Output the (x, y) coordinate of the center of the cell containing the given text.  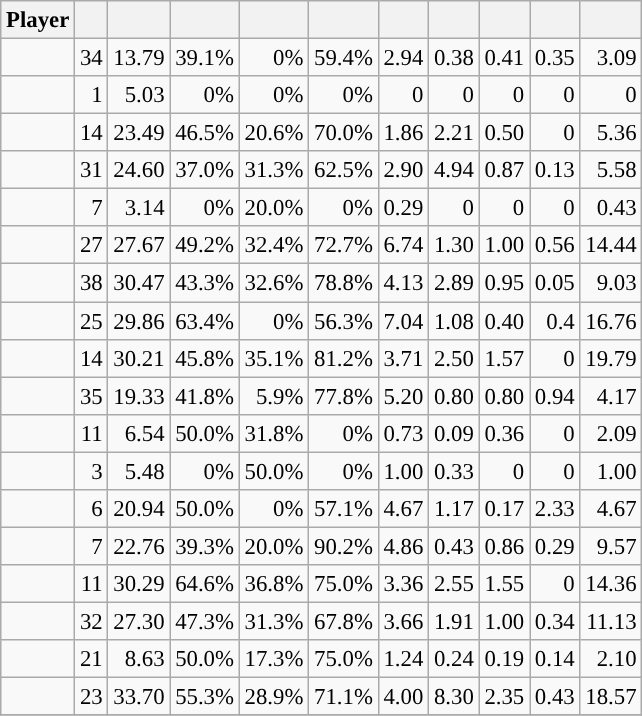
0.41 (504, 58)
2.89 (454, 283)
2.35 (504, 697)
39.1% (204, 58)
39.3% (204, 546)
11.13 (611, 621)
1.17 (454, 509)
3.66 (403, 621)
2.10 (611, 659)
6.74 (403, 245)
78.8% (344, 283)
16.76 (611, 321)
27.67 (139, 245)
67.8% (344, 621)
22.76 (139, 546)
30.29 (139, 584)
38 (92, 283)
4.94 (454, 170)
20.94 (139, 509)
2.21 (454, 133)
4.13 (403, 283)
56.3% (344, 321)
2.50 (454, 358)
3 (92, 471)
45.8% (204, 358)
5.03 (139, 95)
43.3% (204, 283)
35 (92, 396)
3.09 (611, 58)
31.8% (274, 433)
81.2% (344, 358)
18.57 (611, 697)
24.60 (139, 170)
0.38 (454, 58)
0.19 (504, 659)
0.94 (555, 396)
4.17 (611, 396)
29.86 (139, 321)
23.49 (139, 133)
70.0% (344, 133)
6 (92, 509)
9.03 (611, 283)
0.95 (504, 283)
41.8% (204, 396)
33.70 (139, 697)
0.36 (504, 433)
20.6% (274, 133)
9.57 (611, 546)
21 (92, 659)
0.33 (454, 471)
0.14 (555, 659)
62.5% (344, 170)
2.90 (403, 170)
2.33 (555, 509)
0.13 (555, 170)
25 (92, 321)
1.57 (504, 358)
63.4% (204, 321)
47.3% (204, 621)
0.24 (454, 659)
5.36 (611, 133)
34 (92, 58)
19.79 (611, 358)
5.48 (139, 471)
14.44 (611, 245)
1.91 (454, 621)
1.30 (454, 245)
2.94 (403, 58)
2.55 (454, 584)
0.34 (555, 621)
49.2% (204, 245)
64.6% (204, 584)
55.3% (204, 697)
1.86 (403, 133)
3.71 (403, 358)
Player (38, 20)
6.54 (139, 433)
77.8% (344, 396)
30.21 (139, 358)
0.56 (555, 245)
19.33 (139, 396)
57.1% (344, 509)
17.3% (274, 659)
8.30 (454, 697)
31 (92, 170)
30.47 (139, 283)
0.4 (555, 321)
1.24 (403, 659)
23 (92, 697)
2.09 (611, 433)
5.20 (403, 396)
32 (92, 621)
35.1% (274, 358)
1.08 (454, 321)
3.36 (403, 584)
27.30 (139, 621)
0.35 (555, 58)
8.63 (139, 659)
0.09 (454, 433)
1 (92, 95)
0.50 (504, 133)
46.5% (204, 133)
0.05 (555, 283)
27 (92, 245)
7.04 (403, 321)
5.9% (274, 396)
90.2% (344, 546)
59.4% (344, 58)
28.9% (274, 697)
3.14 (139, 208)
36.8% (274, 584)
4.00 (403, 697)
37.0% (204, 170)
32.4% (274, 245)
5.58 (611, 170)
4.86 (403, 546)
0.86 (504, 546)
13.79 (139, 58)
0.40 (504, 321)
32.6% (274, 283)
0.73 (403, 433)
14.36 (611, 584)
0.87 (504, 170)
71.1% (344, 697)
0.17 (504, 509)
72.7% (344, 245)
1.55 (504, 584)
